Search for the cell housing the specified text and yield its [X, Y] center coordinate. 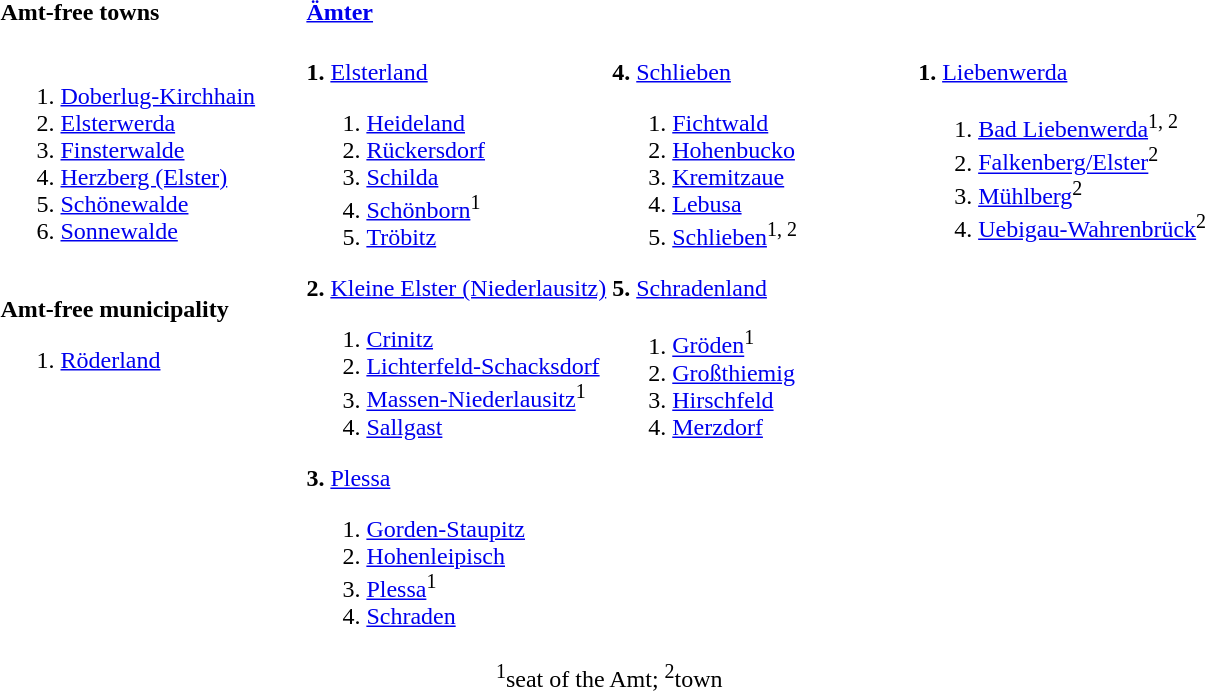
4. SchliebenFichtwaldHohenbuckoKremitzaueLebusaSchlieben1, 25. SchradenlandGröden1GroßthiemigHirschfeldMerzdorf [762, 342]
